Locate the cell with the specified text and output its (x, y) center coordinate. 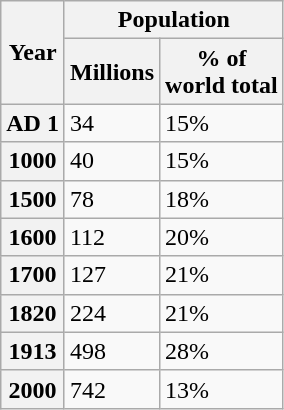
127 (112, 275)
1500 (33, 199)
1700 (33, 275)
Population (174, 20)
112 (112, 237)
224 (112, 313)
% ofworld total (222, 72)
498 (112, 351)
18% (222, 199)
40 (112, 161)
Millions (112, 72)
1600 (33, 237)
28% (222, 351)
Year (33, 52)
78 (112, 199)
13% (222, 389)
1913 (33, 351)
34 (112, 123)
2000 (33, 389)
742 (112, 389)
20% (222, 237)
AD 1 (33, 123)
1820 (33, 313)
1000 (33, 161)
